Find where the given text appears and provide that cell's center as [X, Y] coordinate. 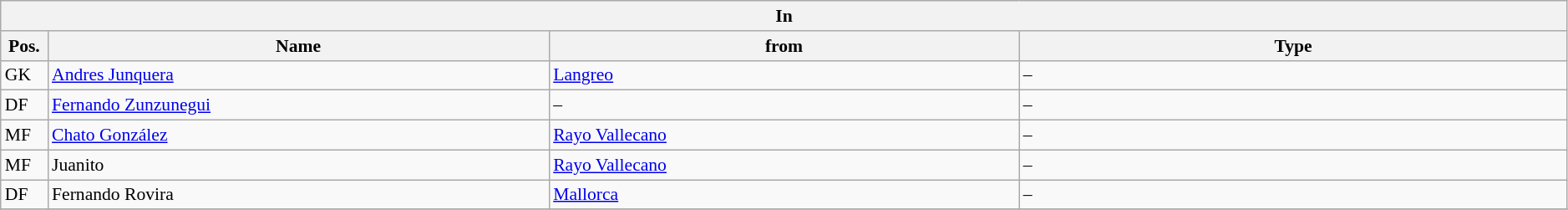
Name [298, 46]
Andres Junquera [298, 75]
Fernando Zunzunegui [298, 105]
Juanito [298, 165]
Type [1293, 46]
Chato González [298, 136]
Mallorca [784, 195]
Langreo [784, 75]
Pos. [24, 46]
In [784, 16]
from [784, 46]
Fernando Rovira [298, 195]
GK [24, 75]
